Return (X, Y) of the center of cell containing provided text 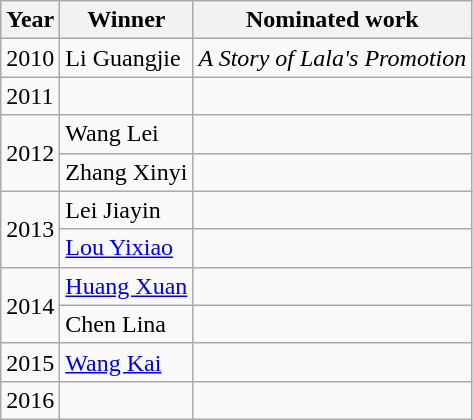
2010 (30, 58)
2015 (30, 362)
2016 (30, 400)
2012 (30, 153)
2011 (30, 96)
A Story of Lala's Promotion (332, 58)
Nominated work (332, 20)
2013 (30, 229)
Lou Yixiao (126, 248)
Huang Xuan (126, 286)
Winner (126, 20)
Chen Lina (126, 324)
Wang Lei (126, 134)
Lei Jiayin (126, 210)
Li Guangjie (126, 58)
Year (30, 20)
2014 (30, 305)
Zhang Xinyi (126, 172)
Wang Kai (126, 362)
